Extract the [x, y] coordinate from the center of the cell holding the provided text.  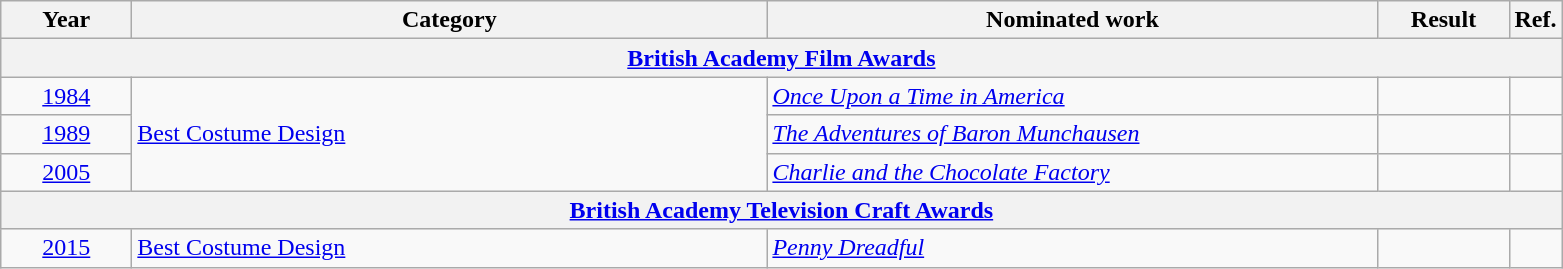
The Adventures of Baron Munchausen [1072, 134]
British Academy Film Awards [782, 58]
Charlie and the Chocolate Factory [1072, 172]
Once Upon a Time in America [1072, 96]
Year [66, 20]
2005 [66, 172]
1989 [66, 134]
British Academy Television Craft Awards [782, 210]
2015 [66, 248]
Penny Dreadful [1072, 248]
Result [1444, 20]
1984 [66, 96]
Ref. [1536, 20]
Nominated work [1072, 20]
Category [450, 20]
